Find where the given text appears and provide that cell's center as [X, Y] coordinate. 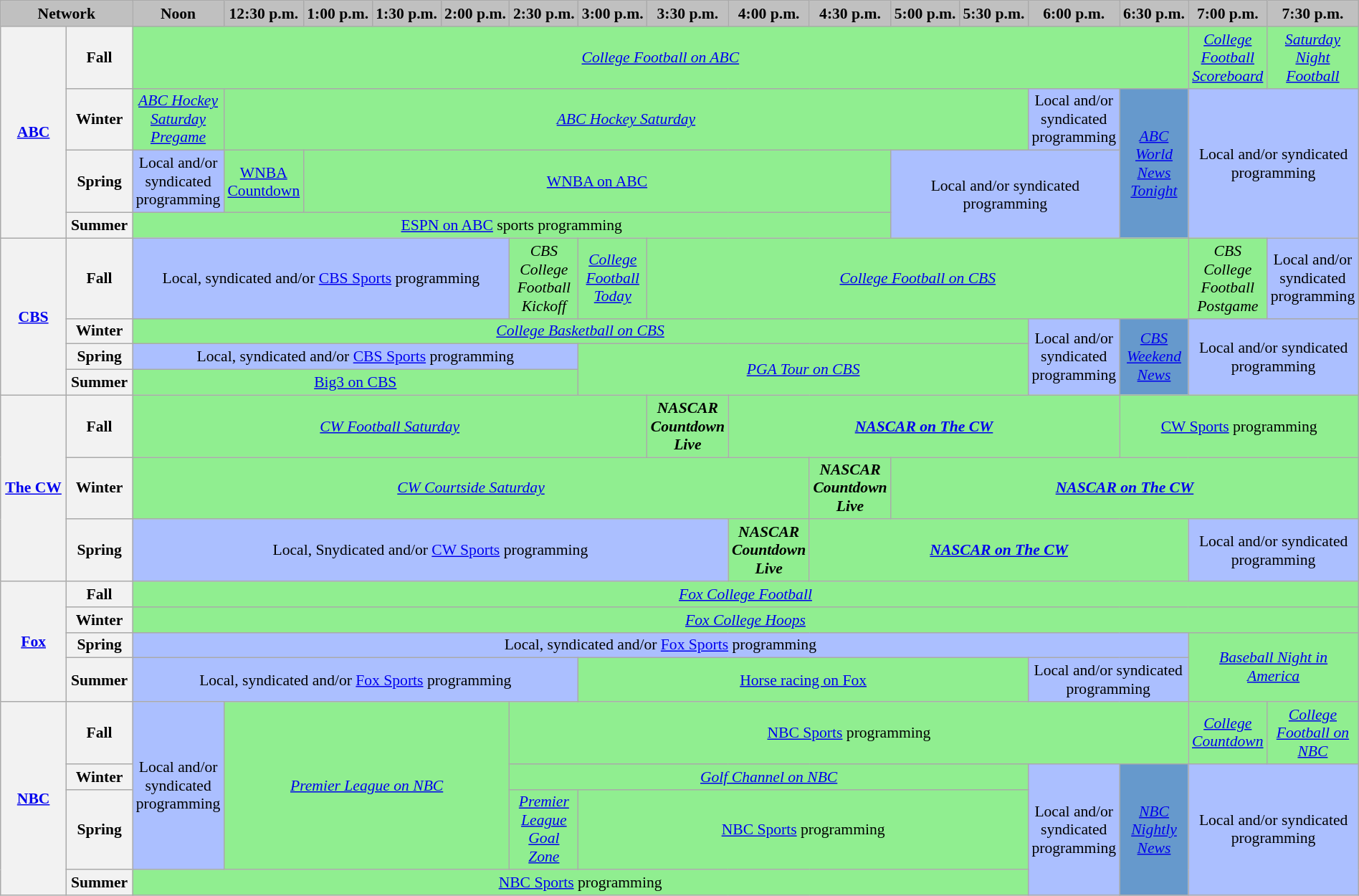
Premier League on NBC [367, 786]
Local, Snydicated and/or CW Sports programming [430, 551]
3:00 p.m. [613, 14]
1:00 p.m. [338, 14]
Fox [34, 642]
CBS Weekend News [1154, 357]
5:00 p.m. [925, 14]
College Football Scoreboard [1228, 57]
CBS College Football Kickoff [544, 278]
Fox College Football [745, 594]
ABC Hockey Saturday Pregame [178, 119]
NBC Nightly News [1154, 830]
PGA Tour on CBS [804, 370]
College Football on ABC [661, 57]
Horse racing on Fox [804, 680]
3:30 p.m. [688, 14]
College Football on NBC [1313, 733]
CW Courtside Saturday [472, 489]
WNBA on ABC [596, 182]
4:30 p.m. [850, 14]
CBS College Football Postgame [1228, 278]
Big3 on CBS [356, 383]
Golf Channel on NBC [768, 777]
WNBA Countdown [264, 182]
4:00 p.m. [768, 14]
1:30 p.m. [406, 14]
7:30 p.m. [1313, 14]
College Basketball on CBS [581, 331]
2:30 p.m. [544, 14]
6:00 p.m. [1074, 14]
7:00 p.m. [1228, 14]
Fox College Hoops [745, 620]
12:30 p.m. [264, 14]
ESPN on ABC sports programming [512, 226]
6:30 p.m. [1154, 14]
College Countdown [1228, 733]
Noon [178, 14]
NBC [34, 799]
ABC World News Tonight [1154, 163]
Network [67, 14]
College Football on CBS [917, 278]
5:30 p.m. [994, 14]
The CW [34, 488]
ABC [34, 133]
Baseball Night in America [1273, 667]
CBS [34, 317]
2:00 p.m. [475, 14]
ABC Hockey Saturday [626, 119]
Premier League Goal Zone [544, 829]
Saturday Night Football [1313, 57]
College Football Today [613, 278]
CW Football Saturday [390, 426]
CW Sports programming [1239, 426]
